Identify which cell holds the provided text, then report its (X, Y) central coordinate. 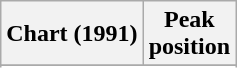
Peakposition (189, 34)
Chart (1991) (72, 34)
